Return the [X, Y] coordinate for the center point of the cell that contains the specified text.  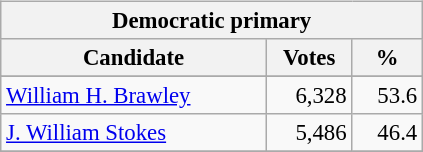
5,486 [309, 133]
Votes [309, 58]
6,328 [309, 96]
Democratic primary [212, 21]
Candidate [134, 58]
46.4 [388, 133]
William H. Brawley [134, 96]
J. William Stokes [134, 133]
53.6 [388, 96]
% [388, 58]
